Return [x, y] of the center of cell containing provided text 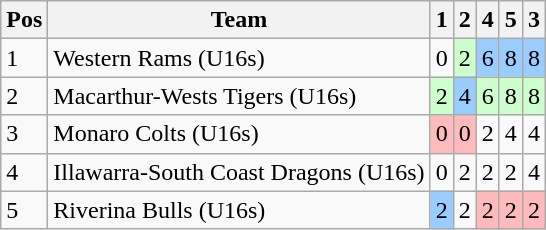
Riverina Bulls (U16s) [239, 210]
Monaro Colts (U16s) [239, 134]
Illawarra-South Coast Dragons (U16s) [239, 172]
Macarthur-Wests Tigers (U16s) [239, 96]
Western Rams (U16s) [239, 58]
Team [239, 20]
Pos [24, 20]
